Return (x, y) of the center of cell containing provided text 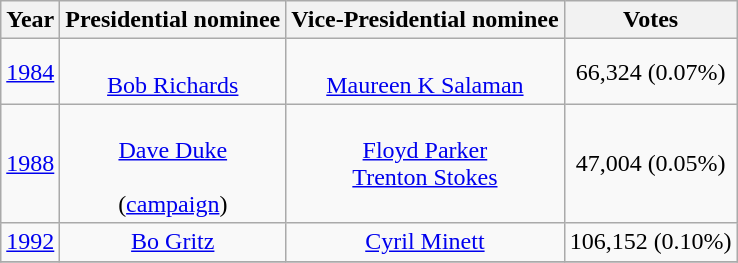
Year (30, 20)
1988 (30, 164)
Vice-Presidential nominee (425, 20)
Presidential nominee (173, 20)
Dave Duke(campaign) (173, 164)
1984 (30, 72)
47,004 (0.05%) (650, 164)
Bob Richards (173, 72)
Floyd Parker Trenton Stokes (425, 164)
106,152 (0.10%) (650, 242)
66,324 (0.07%) (650, 72)
Maureen K Salaman (425, 72)
Cyril Minett (425, 242)
1992 (30, 242)
Votes (650, 20)
Bo Gritz (173, 242)
